Capture the cell that displays the provided text and extract its (X, Y) central coordinate. 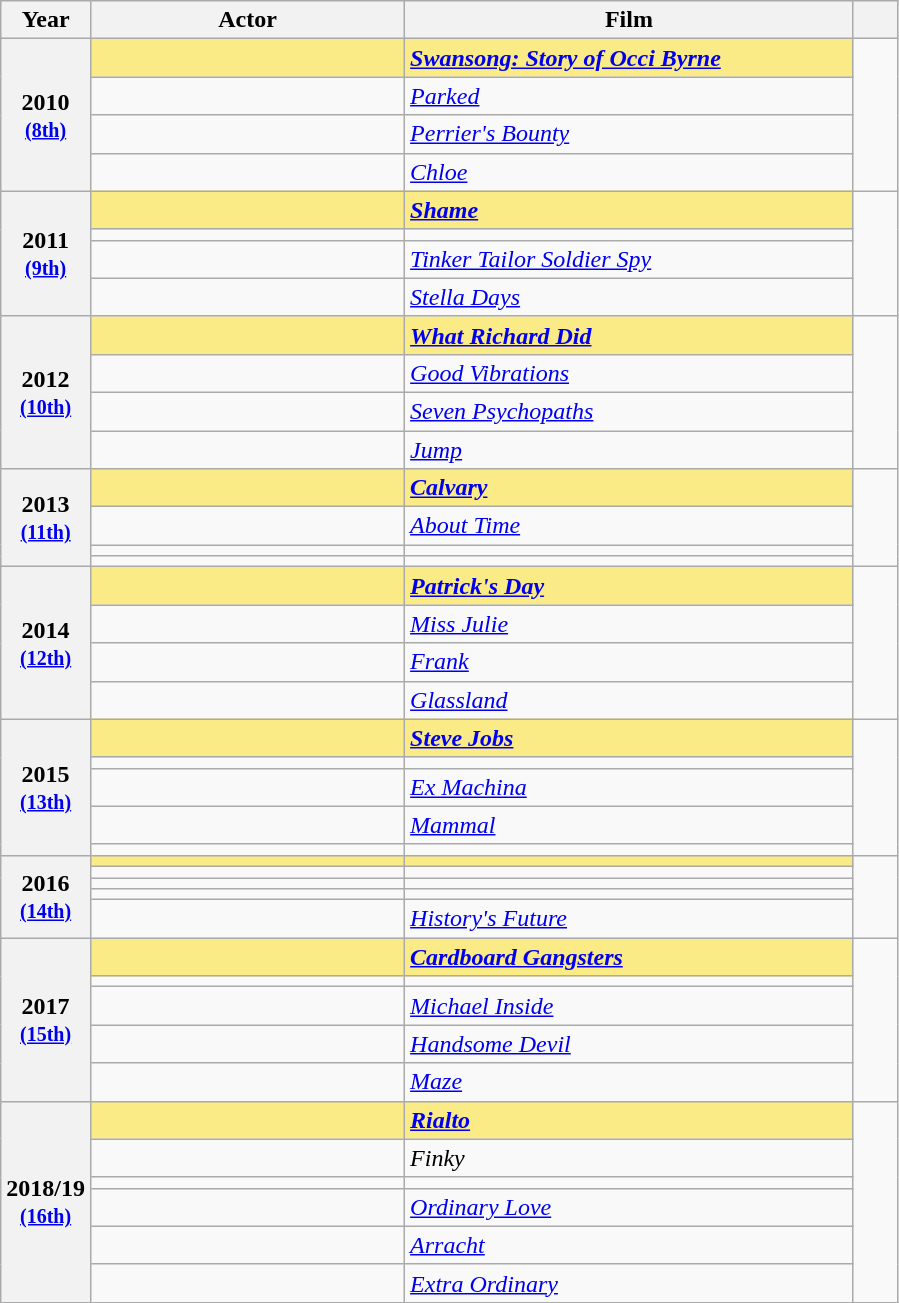
Ex Machina (630, 787)
2013(11th) (46, 518)
Film (630, 20)
Rialto (630, 1120)
Calvary (630, 488)
Extra Ordinary (630, 1283)
Frank (630, 662)
2016(14th) (46, 896)
2011(9th) (46, 254)
Seven Psychopaths (630, 411)
Cardboard Gangsters (630, 957)
Tinker Tailor Soldier Spy (630, 259)
What Richard Did (630, 335)
History's Future (630, 919)
Miss Julie (630, 624)
Mammal (630, 825)
2017(15th) (46, 1020)
Chloe (630, 172)
About Time (630, 526)
Michael Inside (630, 1006)
2018/19(16th) (46, 1202)
Handsome Devil (630, 1044)
Glassland (630, 700)
Finky (630, 1158)
2015(13th) (46, 787)
Ordinary Love (630, 1207)
Parked (630, 96)
Swansong: Story of Occi Byrne (630, 58)
Perrier's Bounty (630, 134)
Good Vibrations (630, 373)
Stella Days (630, 297)
Year (46, 20)
Patrick's Day (630, 586)
Actor (247, 20)
2010(8th) (46, 115)
Shame (630, 210)
2014(12th) (46, 643)
Jump (630, 449)
Arracht (630, 1245)
Maze (630, 1082)
2012(10th) (46, 392)
Steve Jobs (630, 738)
